Output the (x, y) coordinate of the center of the cell containing the given text.  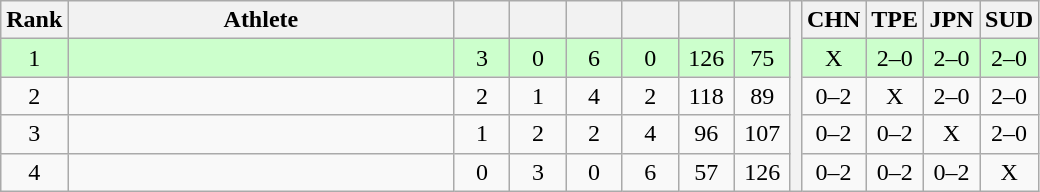
TPE (895, 20)
107 (762, 134)
JPN (952, 20)
Rank (34, 20)
75 (762, 58)
96 (706, 134)
118 (706, 96)
89 (762, 96)
CHN (833, 20)
SUD (1010, 20)
57 (706, 172)
Athlete (261, 20)
